Pinpoint the cell where the given text exists, returning its (X, Y) midpoint coordinate. 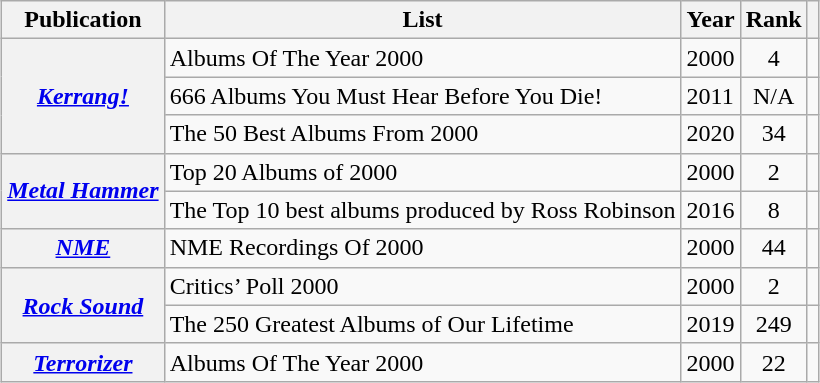
2020 (710, 134)
The 250 Greatest Albums of Our Lifetime (422, 324)
249 (774, 324)
The Top 10 best albums produced by Ross Robinson (422, 210)
22 (774, 362)
List (422, 20)
Rock Sound (83, 305)
2019 (710, 324)
4 (774, 58)
Kerrang! (83, 96)
N/A (774, 96)
2011 (710, 96)
NME (83, 248)
666 Albums You Must Hear Before You Die! (422, 96)
Critics’ Poll 2000 (422, 286)
NME Recordings Of 2000 (422, 248)
Year (710, 20)
Rank (774, 20)
34 (774, 134)
Metal Hammer (83, 191)
Top 20 Albums of 2000 (422, 172)
Publication (83, 20)
44 (774, 248)
2016 (710, 210)
Terrorizer (83, 362)
The 50 Best Albums From 2000 (422, 134)
8 (774, 210)
